From the cell containing the given text, extract its center point as [X, Y] coordinate. 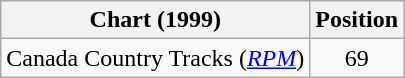
Canada Country Tracks (RPM) [156, 58]
Position [357, 20]
Chart (1999) [156, 20]
69 [357, 58]
